For the text-containing cell, return its midpoint in (x, y) coordinate format. 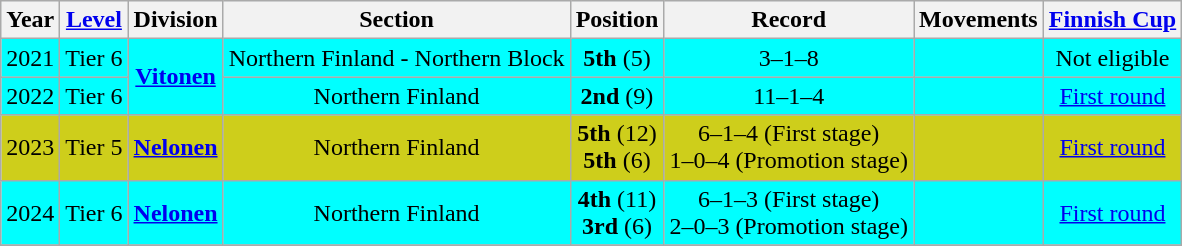
2024 (30, 212)
5th (5) (617, 58)
Position (617, 20)
2023 (30, 148)
Vitonen (176, 77)
3–1–8 (789, 58)
Finnish Cup (1112, 20)
Section (396, 20)
2021 (30, 58)
5th (12)5th (6) (617, 148)
2nd (9) (617, 96)
2022 (30, 96)
Year (30, 20)
6–1–3 (First stage)2–0–3 (Promotion stage) (789, 212)
11–1–4 (789, 96)
Movements (979, 20)
Northern Finland - Northern Block (396, 58)
Record (789, 20)
Division (176, 20)
6–1–4 (First stage)1–0–4 (Promotion stage) (789, 148)
Tier 5 (94, 148)
4th (11)3rd (6) (617, 212)
Level (94, 20)
Not eligible (1112, 58)
